Output the (X, Y) coordinate of the center of the cell containing the given text.  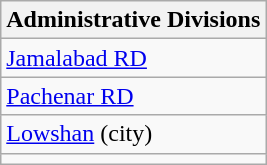
Lowshan (city) (134, 134)
Jamalabad RD (134, 58)
Pachenar RD (134, 96)
Administrative Divisions (134, 20)
